Search for the cell housing the specified text and yield its [x, y] center coordinate. 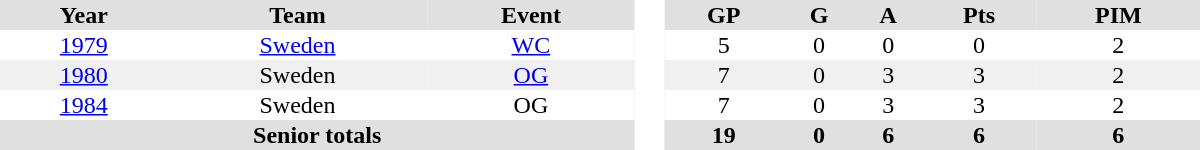
WC [530, 45]
Team [298, 15]
1980 [84, 75]
G [818, 15]
1979 [84, 45]
GP [724, 15]
Event [530, 15]
19 [724, 135]
PIM [1118, 15]
Senior totals [317, 135]
5 [724, 45]
Year [84, 15]
1984 [84, 105]
A [888, 15]
Pts [980, 15]
